Find where the given text appears and provide that cell's center as (X, Y) coordinate. 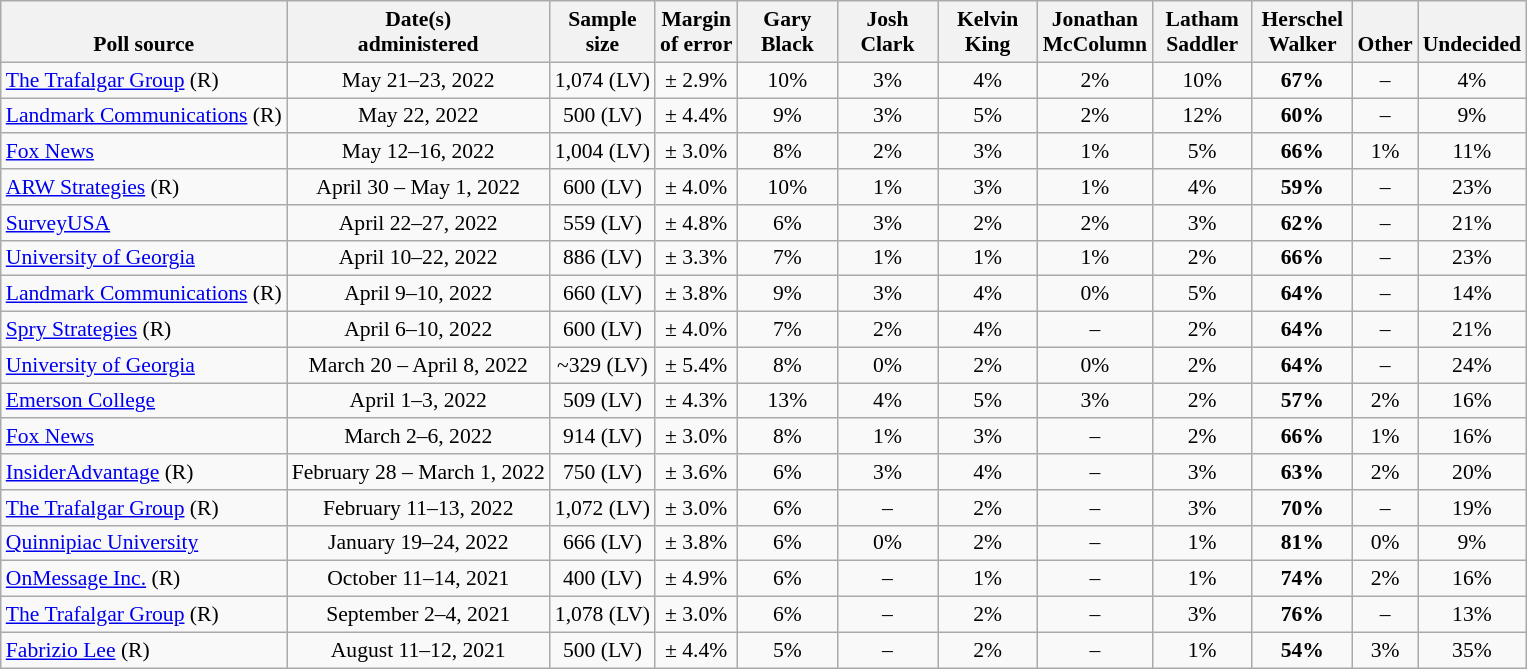
59% (1302, 187)
March 2–6, 2022 (418, 437)
12% (1202, 116)
35% (1472, 650)
April 10–22, 2022 (418, 258)
± 5.4% (696, 365)
April 22–27, 2022 (418, 223)
54% (1302, 650)
March 20 – April 8, 2022 (418, 365)
± 4.8% (696, 223)
April 30 – May 1, 2022 (418, 187)
11% (1472, 152)
1,072 (LV) (602, 508)
August 11–12, 2021 (418, 650)
February 11–13, 2022 (418, 508)
LathamSaddler (1202, 32)
1,074 (LV) (602, 80)
JonathanMcColumn (1095, 32)
April 1–3, 2022 (418, 401)
Poll source (144, 32)
± 2.9% (696, 80)
Undecided (1472, 32)
May 12–16, 2022 (418, 152)
Spry Strategies (R) (144, 330)
559 (LV) (602, 223)
SurveyUSA (144, 223)
GaryBlack (787, 32)
May 22, 2022 (418, 116)
1,004 (LV) (602, 152)
January 19–24, 2022 (418, 543)
63% (1302, 472)
886 (LV) (602, 258)
509 (LV) (602, 401)
70% (1302, 508)
September 2–4, 2021 (418, 615)
76% (1302, 615)
April 6–10, 2022 (418, 330)
HerschelWalker (1302, 32)
14% (1472, 294)
20% (1472, 472)
October 11–14, 2021 (418, 579)
60% (1302, 116)
~329 (LV) (602, 365)
April 9–10, 2022 (418, 294)
± 4.9% (696, 579)
Quinnipiac University (144, 543)
± 3.6% (696, 472)
62% (1302, 223)
914 (LV) (602, 437)
Date(s)administered (418, 32)
May 21–23, 2022 (418, 80)
Samplesize (602, 32)
Marginof error (696, 32)
Emerson College (144, 401)
660 (LV) (602, 294)
19% (1472, 508)
57% (1302, 401)
OnMessage Inc. (R) (144, 579)
666 (LV) (602, 543)
± 3.3% (696, 258)
JoshClark (887, 32)
± 4.3% (696, 401)
81% (1302, 543)
Fabrizio Lee (R) (144, 650)
1,078 (LV) (602, 615)
ARW Strategies (R) (144, 187)
Other (1384, 32)
74% (1302, 579)
400 (LV) (602, 579)
InsiderAdvantage (R) (144, 472)
February 28 – March 1, 2022 (418, 472)
KelvinKing (988, 32)
67% (1302, 80)
24% (1472, 365)
750 (LV) (602, 472)
